Capture the cell that displays the provided text and extract its [X, Y] central coordinate. 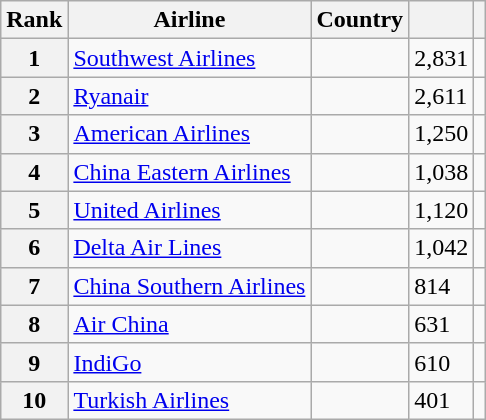
Rank [34, 20]
1,250 [442, 134]
United Airlines [190, 210]
China Eastern Airlines [190, 172]
401 [442, 400]
1,038 [442, 172]
2,611 [442, 96]
1,120 [442, 210]
5 [34, 210]
2 [34, 96]
9 [34, 362]
631 [442, 324]
American Airlines [190, 134]
4 [34, 172]
610 [442, 362]
3 [34, 134]
IndiGo [190, 362]
Southwest Airlines [190, 58]
Country [360, 20]
Air China [190, 324]
Ryanair [190, 96]
Delta Air Lines [190, 248]
7 [34, 286]
8 [34, 324]
1 [34, 58]
10 [34, 400]
Turkish Airlines [190, 400]
6 [34, 248]
Airline [190, 20]
814 [442, 286]
2,831 [442, 58]
China Southern Airlines [190, 286]
1,042 [442, 248]
